Determine the [x, y] coordinate at the center of the cell enclosing the given text.  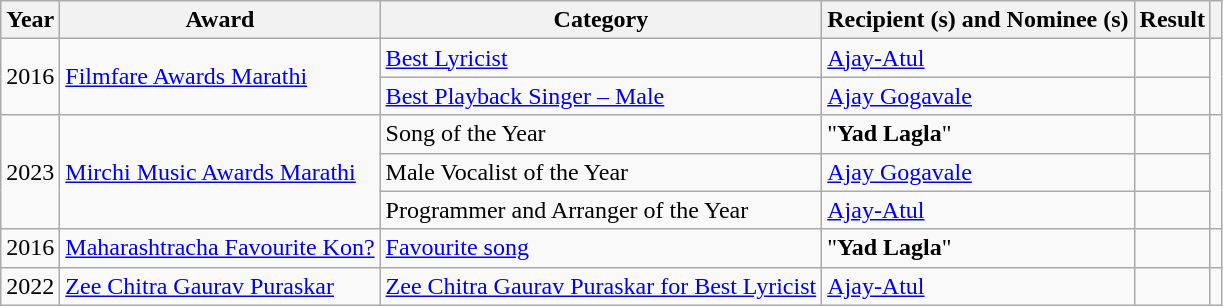
Male Vocalist of the Year [601, 172]
Award [220, 20]
Filmfare Awards Marathi [220, 77]
Song of the Year [601, 134]
Maharashtracha Favourite Kon? [220, 248]
Result [1172, 20]
Year [30, 20]
Recipient (s) and Nominee (s) [978, 20]
2023 [30, 172]
Programmer and Arranger of the Year [601, 210]
Best Playback Singer – Male [601, 96]
Category [601, 20]
Best Lyricist [601, 58]
Mirchi Music Awards Marathi [220, 172]
Favourite song [601, 248]
Zee Chitra Gaurav Puraskar [220, 286]
2022 [30, 286]
Zee Chitra Gaurav Puraskar for Best Lyricist [601, 286]
